Return (x, y) of the center of cell containing provided text 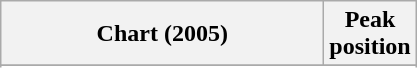
Peak position (370, 34)
Chart (2005) (162, 34)
